For the text-containing cell, return its midpoint in [x, y] coordinate format. 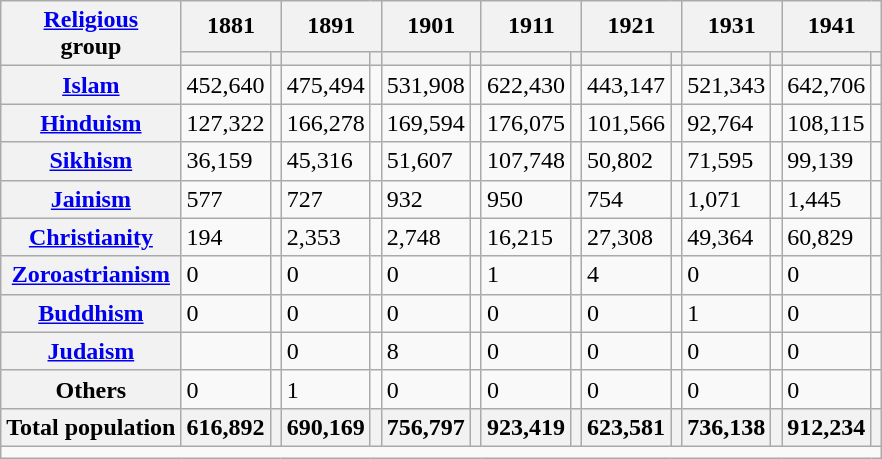
1941 [832, 26]
2,353 [326, 237]
Jainism [91, 199]
50,802 [626, 161]
923,419 [526, 427]
Hinduism [91, 123]
176,075 [526, 123]
616,892 [226, 427]
71,595 [726, 161]
531,908 [426, 85]
1,071 [726, 199]
4 [626, 275]
194 [226, 237]
49,364 [726, 237]
475,494 [326, 85]
108,115 [826, 123]
754 [626, 199]
169,594 [426, 123]
1931 [732, 26]
16,215 [526, 237]
736,138 [726, 427]
950 [526, 199]
443,147 [626, 85]
690,169 [326, 427]
1,445 [826, 199]
577 [226, 199]
Religiousgroup [91, 34]
Others [91, 389]
36,159 [226, 161]
Sikhism [91, 161]
1881 [231, 26]
622,430 [526, 85]
Total population [91, 427]
166,278 [326, 123]
Buddhism [91, 313]
92,764 [726, 123]
642,706 [826, 85]
51,607 [426, 161]
1911 [531, 26]
Zoroastrianism [91, 275]
8 [426, 351]
521,343 [726, 85]
1921 [632, 26]
27,308 [626, 237]
Judaism [91, 351]
1891 [331, 26]
45,316 [326, 161]
912,234 [826, 427]
932 [426, 199]
1901 [431, 26]
Islam [91, 85]
2,748 [426, 237]
727 [326, 199]
452,640 [226, 85]
756,797 [426, 427]
Christianity [91, 237]
623,581 [626, 427]
99,139 [826, 161]
60,829 [826, 237]
107,748 [526, 161]
101,566 [626, 123]
127,322 [226, 123]
